Scan for the cell matching the given text and deliver its [X, Y] coordinate at center. 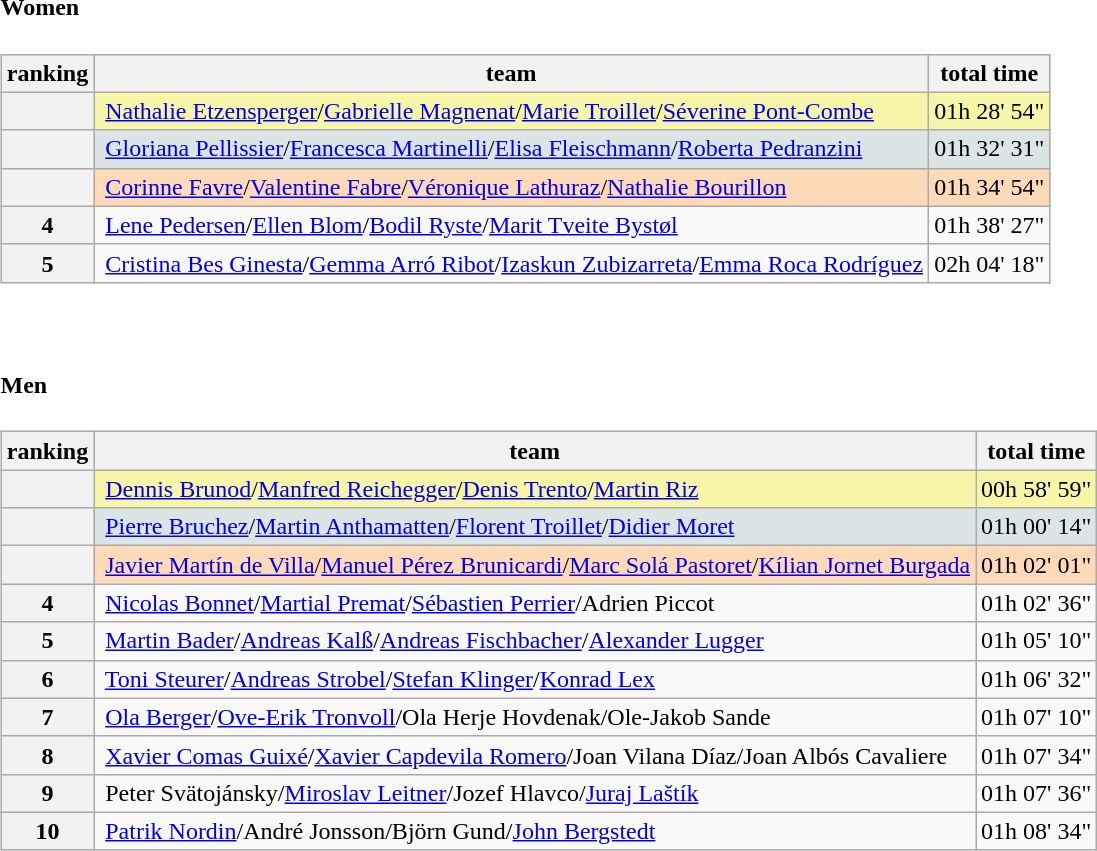
01h 06' 32" [1036, 679]
01h 32' 31" [990, 149]
01h 07' 34" [1036, 755]
Martin Bader/Andreas Kalß/Andreas Fischbacher/Alexander Lugger [535, 641]
01h 02' 36" [1036, 603]
01h 07' 36" [1036, 793]
02h 04' 18" [990, 263]
10 [47, 831]
Patrik Nordin/André Jonsson/Björn Gund/John Bergstedt [535, 831]
01h 05' 10" [1036, 641]
Nicolas Bonnet/Martial Premat/Sébastien Perrier/Adrien Piccot [535, 603]
01h 28' 54" [990, 111]
01h 34' 54" [990, 187]
Xavier Comas Guixé/Xavier Capdevila Romero/Joan Vilana Díaz/Joan Albós Cavaliere [535, 755]
Javier Martín de Villa/Manuel Pérez Brunicardi/Marc Solá Pastoret/Kílian Jornet Burgada [535, 565]
Peter Svätojánsky/Miroslav Leitner/Jozef Hlavco/Juraj Laštík [535, 793]
Dennis Brunod/Manfred Reichegger/Denis Trento/Martin Riz [535, 489]
7 [47, 717]
8 [47, 755]
01h 02' 01" [1036, 565]
6 [47, 679]
Cristina Bes Ginesta/Gemma Arró Ribot/Izaskun Zubizarreta/Emma Roca Rodríguez [512, 263]
Lene Pedersen/Ellen Blom/Bodil Ryste/Marit Tveite Bystøl [512, 225]
01h 08' 34" [1036, 831]
9 [47, 793]
Ola Berger/Ove-Erik Tronvoll/Ola Herje Hovdenak/Ole-Jakob Sande [535, 717]
01h 38' 27" [990, 225]
01h 07' 10" [1036, 717]
Nathalie Etzensperger/Gabrielle Magnenat/Marie Troillet/Séverine Pont-Combe [512, 111]
01h 00' 14" [1036, 527]
Corinne Favre/Valentine Fabre/Véronique Lathuraz/Nathalie Bourillon [512, 187]
Gloriana Pellissier/Francesca Martinelli/Elisa Fleischmann/Roberta Pedranzini [512, 149]
Toni Steurer/Andreas Strobel/Stefan Klinger/Konrad Lex [535, 679]
00h 58' 59" [1036, 489]
Pierre Bruchez/Martin Anthamatten/Florent Troillet/Didier Moret [535, 527]
